From the cell containing the given text, extract its center point as (x, y) coordinate. 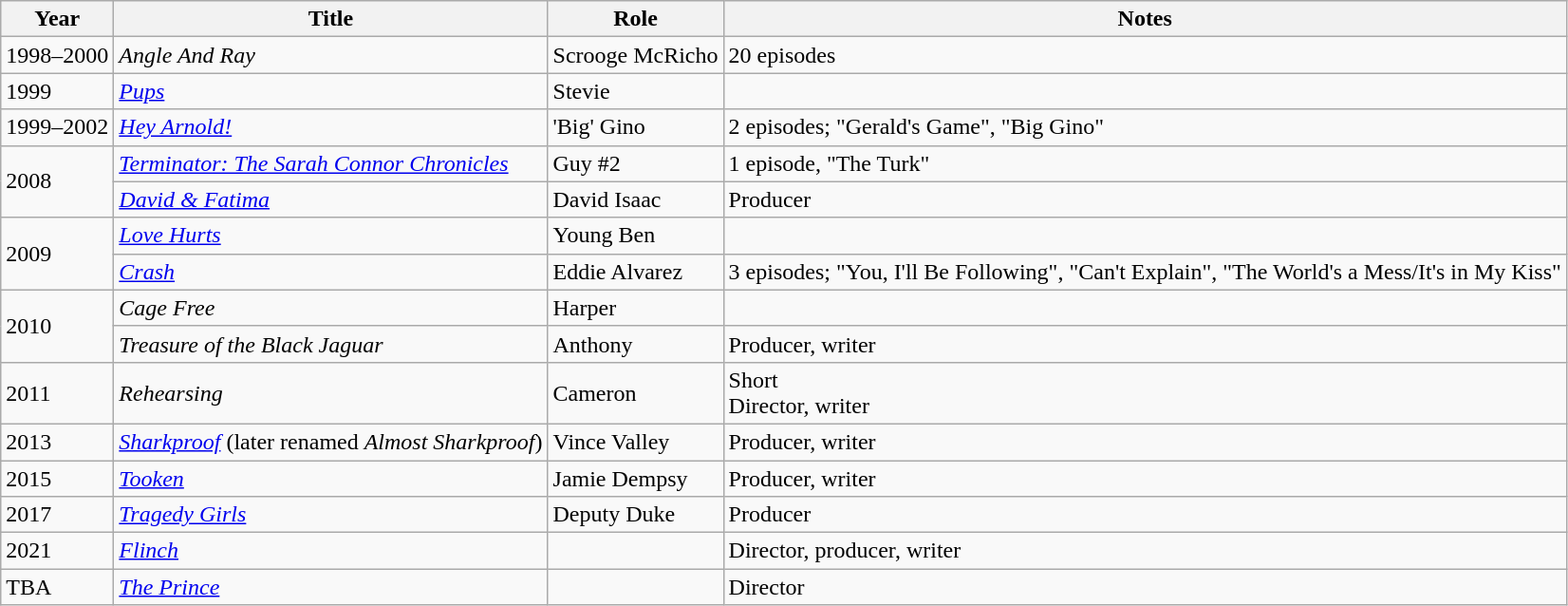
Rehearsing (330, 393)
2008 (57, 181)
Eddie Alvarez (636, 272)
3 episodes; "You, I'll Be Following", "Can't Explain", "The World's a Mess/It's in My Kiss" (1145, 272)
The Prince (330, 587)
'Big' Gino (636, 127)
2009 (57, 254)
20 episodes (1145, 55)
Young Ben (636, 236)
Role (636, 19)
Director (1145, 587)
Harper (636, 308)
2017 (57, 515)
Treasure of the Black Jaguar (330, 344)
2021 (57, 551)
2010 (57, 326)
David Isaac (636, 199)
Guy #2 (636, 163)
TBA (57, 587)
ShortDirector, writer (1145, 393)
Cameron (636, 393)
1999 (57, 91)
Tooken (330, 478)
2 episodes; "Gerald's Game", "Big Gino" (1145, 127)
Vince Valley (636, 442)
Stevie (636, 91)
Year (57, 19)
2013 (57, 442)
Scrooge McRicho (636, 55)
Pups (330, 91)
Director, producer, writer (1145, 551)
Terminator: The Sarah Connor Chronicles (330, 163)
Angle And Ray (330, 55)
Jamie Dempsy (636, 478)
Hey Arnold! (330, 127)
1999–2002 (57, 127)
2015 (57, 478)
Tragedy Girls (330, 515)
Love Hurts (330, 236)
Sharkproof (later renamed Almost Sharkproof) (330, 442)
Title (330, 19)
Anthony (636, 344)
1998–2000 (57, 55)
Flinch (330, 551)
David & Fatima (330, 199)
Crash (330, 272)
1 episode, "The Turk" (1145, 163)
Notes (1145, 19)
Deputy Duke (636, 515)
Cage Free (330, 308)
2011 (57, 393)
